Identify which cell holds the provided text, then report its (x, y) central coordinate. 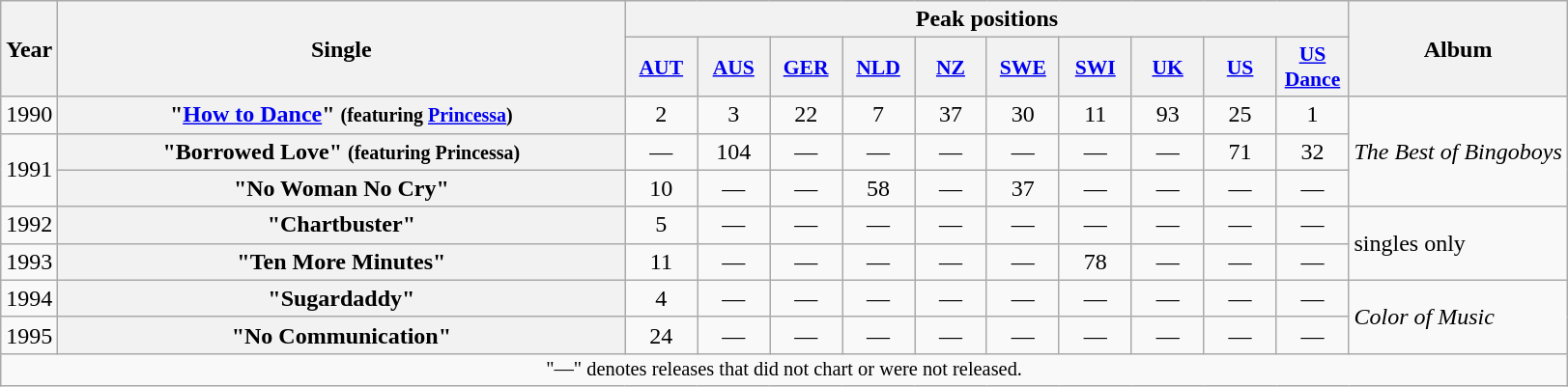
"Ten More Minutes" (342, 262)
UK (1167, 68)
1995 (29, 335)
"Borrowed Love" (featuring Princessa) (342, 152)
1990 (29, 115)
singles only (1458, 243)
24 (661, 335)
NZ (951, 68)
1993 (29, 262)
"Chartbuster" (342, 225)
The Best of Bingoboys (1458, 152)
1991 (29, 170)
71 (1240, 152)
"How to Dance" (featuring Princessa) (342, 115)
AUS (734, 68)
AUT (661, 68)
"No Communication" (342, 335)
NLD (879, 68)
4 (661, 298)
Album (1458, 48)
22 (806, 115)
93 (1167, 115)
"No Woman No Cry" (342, 188)
SWE (1022, 68)
Year (29, 48)
GER (806, 68)
58 (879, 188)
10 (661, 188)
3 (734, 115)
Peak positions (987, 19)
78 (1096, 262)
US Dance (1312, 68)
Single (342, 48)
1 (1312, 115)
1994 (29, 298)
SWI (1096, 68)
104 (734, 152)
"Sugardaddy" (342, 298)
7 (879, 115)
Color of Music (1458, 317)
5 (661, 225)
32 (1312, 152)
30 (1022, 115)
1992 (29, 225)
25 (1240, 115)
2 (661, 115)
"—" denotes releases that did not chart or were not released. (784, 370)
US (1240, 68)
